Find where the given text appears and provide that cell's center as (x, y) coordinate. 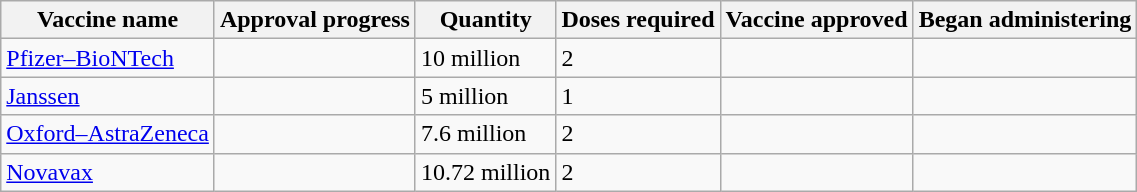
Novavax (108, 172)
Quantity (485, 20)
5 million (485, 96)
10.72 million (485, 172)
Janssen (108, 96)
Doses required (638, 20)
1 (638, 96)
Oxford–AstraZeneca (108, 134)
7.6 million (485, 134)
Began administering (1025, 20)
Vaccine name (108, 20)
Vaccine approved (816, 20)
Pfizer–BioNTech (108, 58)
10 million (485, 58)
Approval progress (314, 20)
